From the cell containing the given text, extract its center point as (X, Y) coordinate. 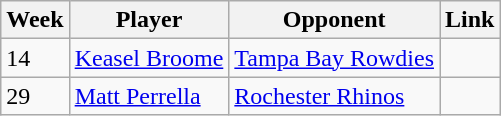
Player (149, 20)
Rochester Rhinos (334, 96)
Opponent (334, 20)
Matt Perrella (149, 96)
Week (35, 20)
29 (35, 96)
Link (470, 20)
Tampa Bay Rowdies (334, 58)
Keasel Broome (149, 58)
14 (35, 58)
